Return the [x, y] coordinate for the center point of the cell that contains the specified text.  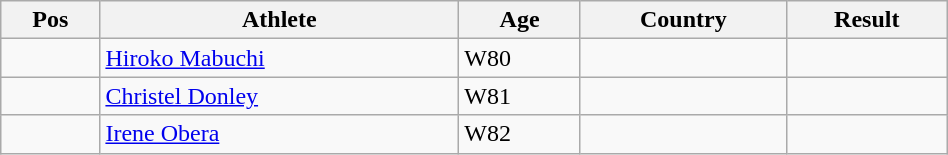
W80 [520, 58]
Hiroko Mabuchi [280, 58]
Age [520, 20]
W82 [520, 134]
Athlete [280, 20]
Pos [50, 20]
Christel Donley [280, 96]
Country [683, 20]
Irene Obera [280, 134]
Result [866, 20]
W81 [520, 96]
